Provide the (X, Y) coordinate of the cell's center where the given text is located.  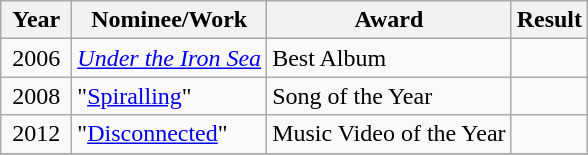
"Disconnected" (170, 134)
Music Video of the Year (389, 134)
Nominee/Work (170, 20)
Award (389, 20)
Best Album (389, 58)
2006 (36, 58)
2012 (36, 134)
Result (549, 20)
Year (36, 20)
Under the Iron Sea (170, 58)
2008 (36, 96)
"Spiralling" (170, 96)
Song of the Year (389, 96)
